Provide the [X, Y] coordinate of the cell's center where the given text is located.  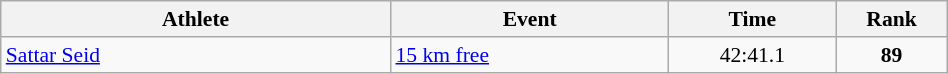
42:41.1 [752, 55]
Sattar Seid [196, 55]
15 km free [529, 55]
Time [752, 19]
Athlete [196, 19]
89 [892, 55]
Event [529, 19]
Rank [892, 19]
